Return the (x, y) coordinate for the center point of the cell that contains the specified text.  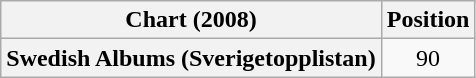
90 (428, 58)
Swedish Albums (Sverigetopplistan) (191, 58)
Position (428, 20)
Chart (2008) (191, 20)
